Identify which cell holds the provided text, then report its [X, Y] central coordinate. 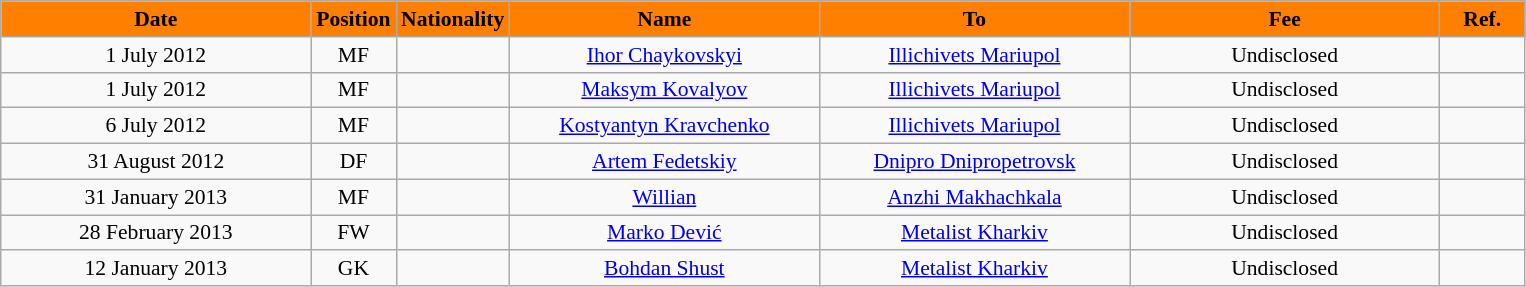
28 February 2013 [156, 233]
Name [664, 19]
Kostyantyn Kravchenko [664, 126]
6 July 2012 [156, 126]
Willian [664, 197]
31 January 2013 [156, 197]
Nationality [452, 19]
Anzhi Makhachkala [974, 197]
Ihor Chaykovskyi [664, 55]
Marko Dević [664, 233]
FW [354, 233]
Dnipro Dnipropetrovsk [974, 162]
GK [354, 269]
12 January 2013 [156, 269]
Bohdan Shust [664, 269]
31 August 2012 [156, 162]
Maksym Kovalyov [664, 90]
Date [156, 19]
Fee [1285, 19]
Ref. [1482, 19]
To [974, 19]
Artem Fedetskiy [664, 162]
Position [354, 19]
DF [354, 162]
